Pinpoint the cell where the given text exists, returning its (X, Y) midpoint coordinate. 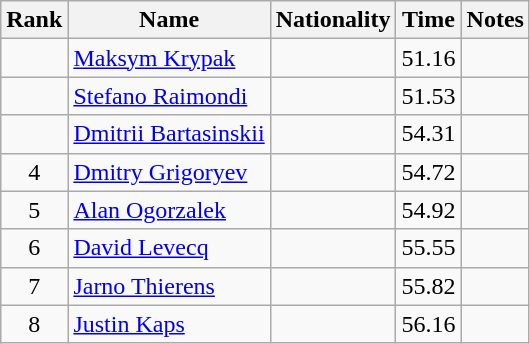
6 (34, 248)
David Levecq (169, 248)
54.31 (428, 134)
7 (34, 286)
54.72 (428, 172)
54.92 (428, 210)
Name (169, 20)
Maksym Krypak (169, 58)
8 (34, 324)
5 (34, 210)
55.55 (428, 248)
Justin Kaps (169, 324)
Stefano Raimondi (169, 96)
4 (34, 172)
51.16 (428, 58)
51.53 (428, 96)
Dmitrii Bartasinskii (169, 134)
Dmitry Grigoryev (169, 172)
Jarno Thierens (169, 286)
56.16 (428, 324)
Rank (34, 20)
Time (428, 20)
Nationality (333, 20)
Alan Ogorzalek (169, 210)
Notes (495, 20)
55.82 (428, 286)
